Provide the (x, y) coordinate of the cell's center where the given text is located.  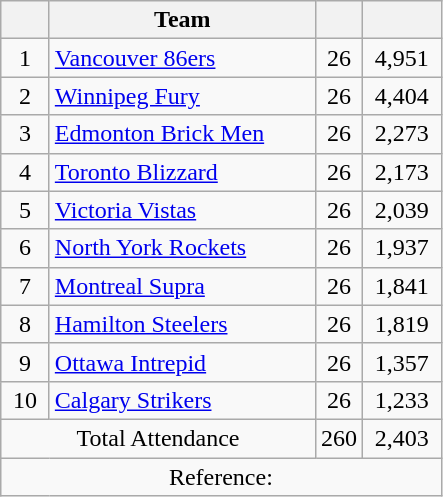
1,937 (402, 248)
4,404 (402, 96)
Edmonton Brick Men (182, 134)
2,273 (402, 134)
2,039 (402, 210)
Toronto Blizzard (182, 172)
2,403 (402, 438)
1,841 (402, 286)
1,819 (402, 324)
Winnipeg Fury (182, 96)
Total Attendance (158, 438)
5 (26, 210)
260 (338, 438)
Victoria Vistas (182, 210)
North York Rockets (182, 248)
7 (26, 286)
Hamilton Steelers (182, 324)
6 (26, 248)
4 (26, 172)
9 (26, 362)
Montreal Supra (182, 286)
2 (26, 96)
Reference: (221, 477)
4,951 (402, 58)
2,173 (402, 172)
1,233 (402, 400)
3 (26, 134)
Team (182, 20)
1,357 (402, 362)
10 (26, 400)
Vancouver 86ers (182, 58)
8 (26, 324)
Calgary Strikers (182, 400)
1 (26, 58)
Ottawa Intrepid (182, 362)
